Find where the given text appears and provide that cell's center as (X, Y) coordinate. 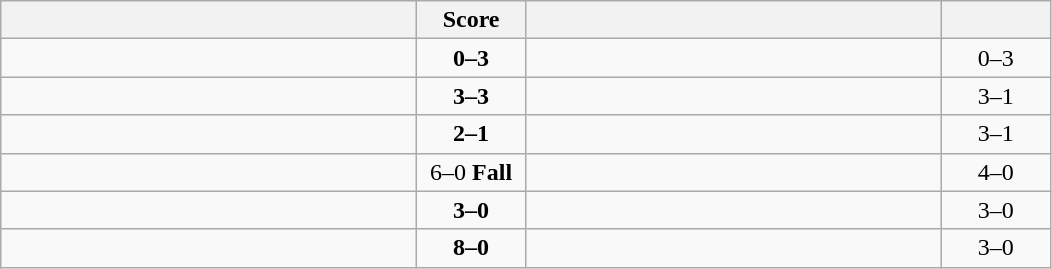
Score (472, 20)
2–1 (472, 134)
4–0 (996, 172)
8–0 (472, 248)
3–3 (472, 96)
6–0 Fall (472, 172)
